Extract the (X, Y) coordinate from the center of the cell holding the provided text.  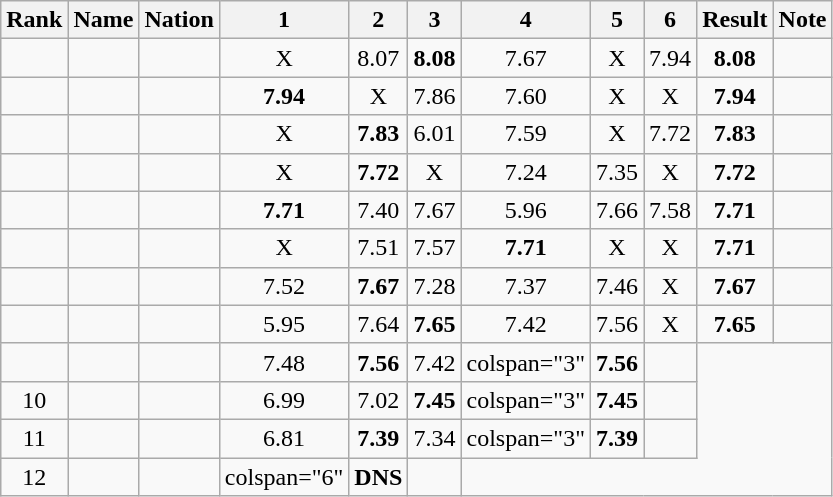
10 (34, 400)
7.37 (526, 286)
5 (616, 20)
Rank (34, 20)
2 (378, 20)
12 (34, 477)
7.34 (434, 438)
7.02 (378, 400)
4 (526, 20)
6.81 (284, 438)
7.59 (526, 134)
7.40 (378, 210)
7.51 (378, 248)
7.52 (284, 286)
1 (284, 20)
Name (104, 20)
7.48 (284, 362)
Result (735, 20)
6.99 (284, 400)
7.57 (434, 248)
6 (670, 20)
DNS (378, 477)
7.60 (526, 96)
7.35 (616, 172)
7.86 (434, 96)
Note (802, 20)
7.66 (616, 210)
8.07 (378, 58)
Nation (179, 20)
7.46 (616, 286)
11 (34, 438)
6.01 (434, 134)
7.28 (434, 286)
5.95 (284, 324)
7.58 (670, 210)
5.96 (526, 210)
7.24 (526, 172)
7.64 (378, 324)
colspan="6" (284, 477)
3 (434, 20)
